Search for the cell housing the specified text and yield its (X, Y) center coordinate. 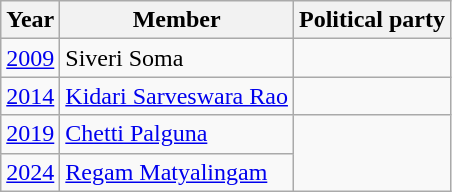
Year (30, 20)
2024 (30, 172)
Kidari Sarveswara Rao (177, 96)
Chetti Palguna (177, 134)
2009 (30, 58)
Siveri Soma (177, 58)
2019 (30, 134)
2014 (30, 96)
Regam Matyalingam (177, 172)
Member (177, 20)
Political party (372, 20)
